Scan for the cell matching the given text and deliver its [X, Y] coordinate at center. 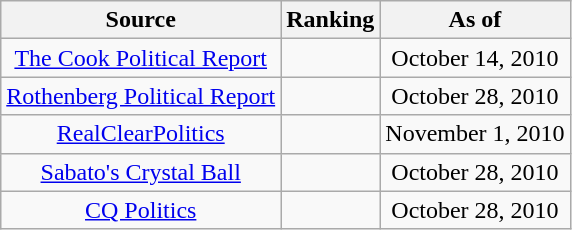
November 1, 2010 [475, 134]
As of [475, 20]
Ranking [330, 20]
The Cook Political Report [141, 58]
October 14, 2010 [475, 58]
CQ Politics [141, 210]
Sabato's Crystal Ball [141, 172]
Source [141, 20]
RealClearPolitics [141, 134]
Rothenberg Political Report [141, 96]
